Return the [x, y] coordinate for the center point of the cell that contains the specified text.  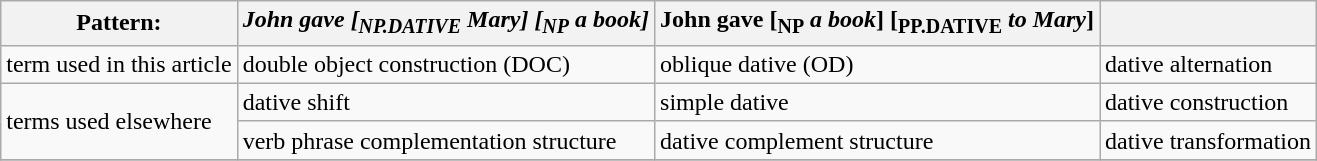
simple dative [878, 102]
Pattern: [119, 23]
dative transformation [1208, 140]
dative alternation [1208, 64]
terms used elsewhere [119, 121]
dative construction [1208, 102]
oblique dative (OD) [878, 64]
John gave [NP a book] [PP.DATIVE to Mary] [878, 23]
verb phrase complementation structure [446, 140]
dative complement structure [878, 140]
John gave [NP.DATIVE Mary] [NP a book] [446, 23]
term used in this article [119, 64]
double object construction (DOC) [446, 64]
dative shift [446, 102]
